Determine the (X, Y) coordinate at the center of the cell enclosing the given text.  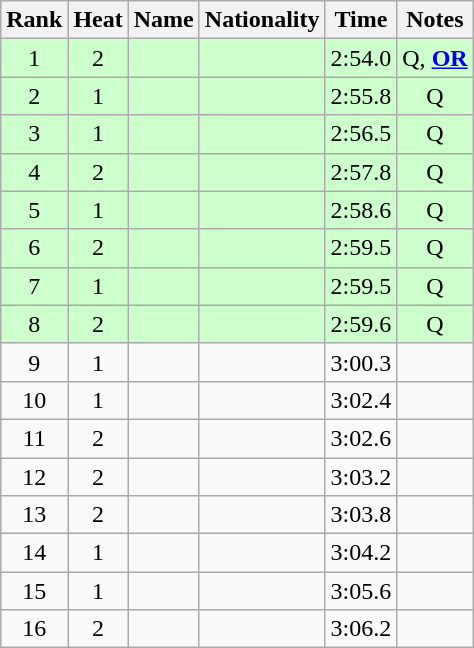
8 (34, 324)
3:03.2 (361, 477)
2:58.6 (361, 210)
Q, OR (435, 58)
Heat (98, 20)
6 (34, 248)
Rank (34, 20)
3:02.4 (361, 400)
9 (34, 362)
16 (34, 629)
5 (34, 210)
2:56.5 (361, 134)
3:05.6 (361, 591)
4 (34, 172)
2:57.8 (361, 172)
7 (34, 286)
14 (34, 553)
Nationality (262, 20)
2:59.6 (361, 324)
11 (34, 438)
10 (34, 400)
3:02.6 (361, 438)
13 (34, 515)
3 (34, 134)
3:04.2 (361, 553)
2:54.0 (361, 58)
15 (34, 591)
12 (34, 477)
Time (361, 20)
3:06.2 (361, 629)
Notes (435, 20)
2:55.8 (361, 96)
3:03.8 (361, 515)
Name (164, 20)
3:00.3 (361, 362)
